Pinpoint the cell where the given text exists, returning its [X, Y] midpoint coordinate. 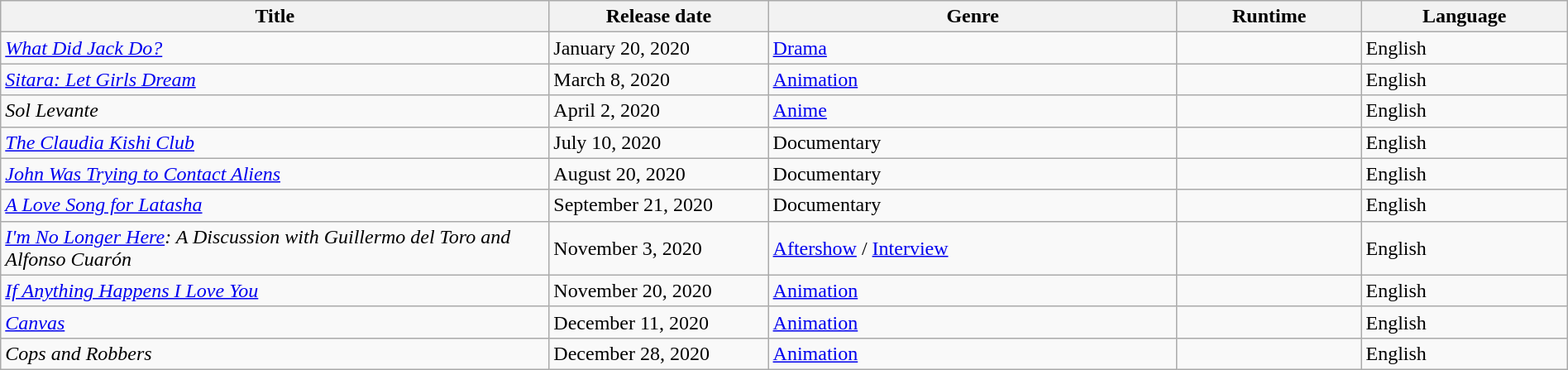
November 3, 2020 [658, 248]
Canvas [275, 322]
December 11, 2020 [658, 322]
Sitara: Let Girls Dream [275, 79]
November 20, 2020 [658, 291]
August 20, 2020 [658, 174]
Language [1464, 17]
John Was Trying to Contact Aliens [275, 174]
Sol Levante [275, 111]
A Love Song for Latasha [275, 205]
January 20, 2020 [658, 48]
If Anything Happens I Love You [275, 291]
July 10, 2020 [658, 142]
March 8, 2020 [658, 79]
Runtime [1269, 17]
What Did Jack Do? [275, 48]
Cops and Robbers [275, 353]
Aftershow / Interview [973, 248]
Genre [973, 17]
Drama [973, 48]
The Claudia Kishi Club [275, 142]
Anime [973, 111]
Title [275, 17]
April 2, 2020 [658, 111]
Release date [658, 17]
I'm No Longer Here: A Discussion with Guillermo del Toro and Alfonso Cuarón [275, 248]
December 28, 2020 [658, 353]
September 21, 2020 [658, 205]
